Find where the given text appears and provide that cell's center as [X, Y] coordinate. 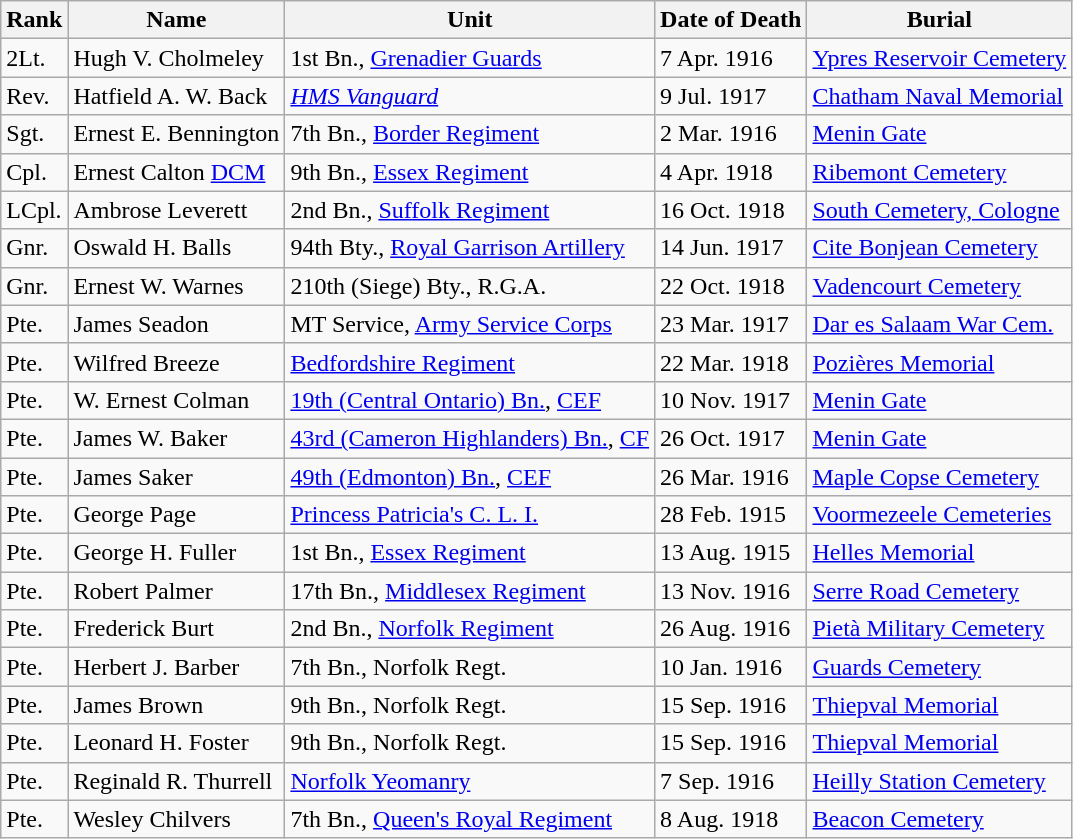
Sgt. [34, 134]
Wesley Chilvers [176, 819]
Vadencourt Cemetery [940, 286]
LCpl. [34, 210]
26 Mar. 1916 [731, 477]
22 Mar. 1918 [731, 362]
Frederick Burt [176, 629]
16 Oct. 1918 [731, 210]
Name [176, 20]
26 Aug. 1916 [731, 629]
49th (Edmonton) Bn., CEF [470, 477]
10 Nov. 1917 [731, 400]
MT Service, Army Service Corps [470, 324]
Dar es Salaam War Cem. [940, 324]
Norfolk Yeomanry [470, 781]
2Lt. [34, 58]
Guards Cemetery [940, 667]
7 Apr. 1916 [731, 58]
Pozières Memorial [940, 362]
7th Bn., Queen's Royal Regiment [470, 819]
17th Bn., Middlesex Regiment [470, 591]
Heilly Station Cemetery [940, 781]
19th (Central Ontario) Bn., CEF [470, 400]
Hugh V. Cholmeley [176, 58]
George Page [176, 515]
7th Bn., Norfolk Regt. [470, 667]
9th Bn., Essex Regiment [470, 172]
94th Bty., Royal Garrison Artillery [470, 248]
Ypres Reservoir Cemetery [940, 58]
George H. Fuller [176, 553]
Ribemont Cemetery [940, 172]
Burial [940, 20]
Ernest E. Bennington [176, 134]
Rank [34, 20]
Princess Patricia's C. L. I. [470, 515]
Helles Memorial [940, 553]
28 Feb. 1915 [731, 515]
1st Bn., Grenadier Guards [470, 58]
Rev. [34, 96]
South Cemetery, Cologne [940, 210]
Beacon Cemetery [940, 819]
43rd (Cameron Highlanders) Bn., CF [470, 438]
1st Bn., Essex Regiment [470, 553]
Ernest Calton DCM [176, 172]
HMS Vanguard [470, 96]
Oswald H. Balls [176, 248]
14 Jun. 1917 [731, 248]
Cpl. [34, 172]
7th Bn., Border Regiment [470, 134]
Hatfield A. W. Back [176, 96]
Bedfordshire Regiment [470, 362]
4 Apr. 1918 [731, 172]
26 Oct. 1917 [731, 438]
James Saker [176, 477]
10 Jan. 1916 [731, 667]
9 Jul. 1917 [731, 96]
James Seadon [176, 324]
Wilfred Breeze [176, 362]
210th (Siege) Bty., R.G.A. [470, 286]
W. Ernest Colman [176, 400]
James Brown [176, 705]
Herbert J. Barber [176, 667]
Serre Road Cemetery [940, 591]
2nd Bn., Suffolk Regiment [470, 210]
2nd Bn., Norfolk Regiment [470, 629]
Voormezeele Cemeteries [940, 515]
James W. Baker [176, 438]
2 Mar. 1916 [731, 134]
Ernest W. Warnes [176, 286]
13 Nov. 1916 [731, 591]
13 Aug. 1915 [731, 553]
Robert Palmer [176, 591]
23 Mar. 1917 [731, 324]
Ambrose Leverett [176, 210]
Chatham Naval Memorial [940, 96]
Reginald R. Thurrell [176, 781]
Cite Bonjean Cemetery [940, 248]
8 Aug. 1918 [731, 819]
Date of Death [731, 20]
Maple Copse Cemetery [940, 477]
7 Sep. 1916 [731, 781]
22 Oct. 1918 [731, 286]
Leonard H. Foster [176, 743]
Unit [470, 20]
Pietà Military Cemetery [940, 629]
